Find where the given text appears and provide that cell's center as (x, y) coordinate. 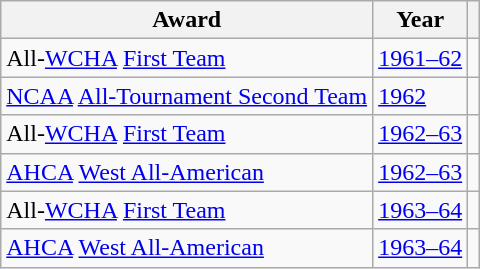
Award (187, 20)
NCAA All-Tournament Second Team (187, 96)
1962 (420, 96)
Year (420, 20)
1961–62 (420, 58)
